Capture the cell that displays the provided text and extract its (X, Y) central coordinate. 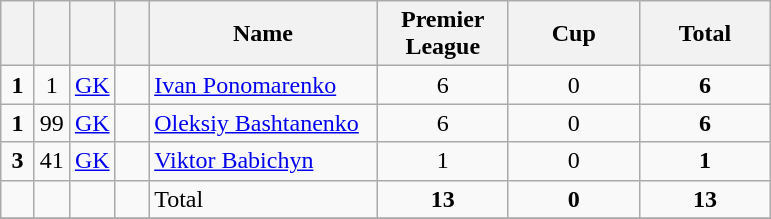
Cup (574, 34)
41 (52, 161)
Viktor Babichyn (264, 161)
3 (18, 161)
Premier League (442, 34)
99 (52, 123)
Ivan Ponomarenko (264, 85)
Oleksiy Bashtanenko (264, 123)
Name (264, 34)
